Return the [X, Y] coordinate for the center point of the cell that contains the specified text.  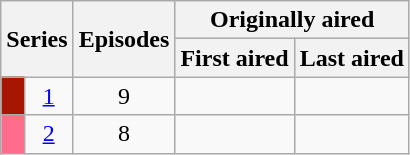
1 [48, 96]
9 [124, 96]
Episodes [124, 39]
Originally aired [292, 20]
Last aired [352, 58]
2 [48, 134]
Series [37, 39]
8 [124, 134]
First aired [234, 58]
